Search for the cell housing the specified text and yield its [X, Y] center coordinate. 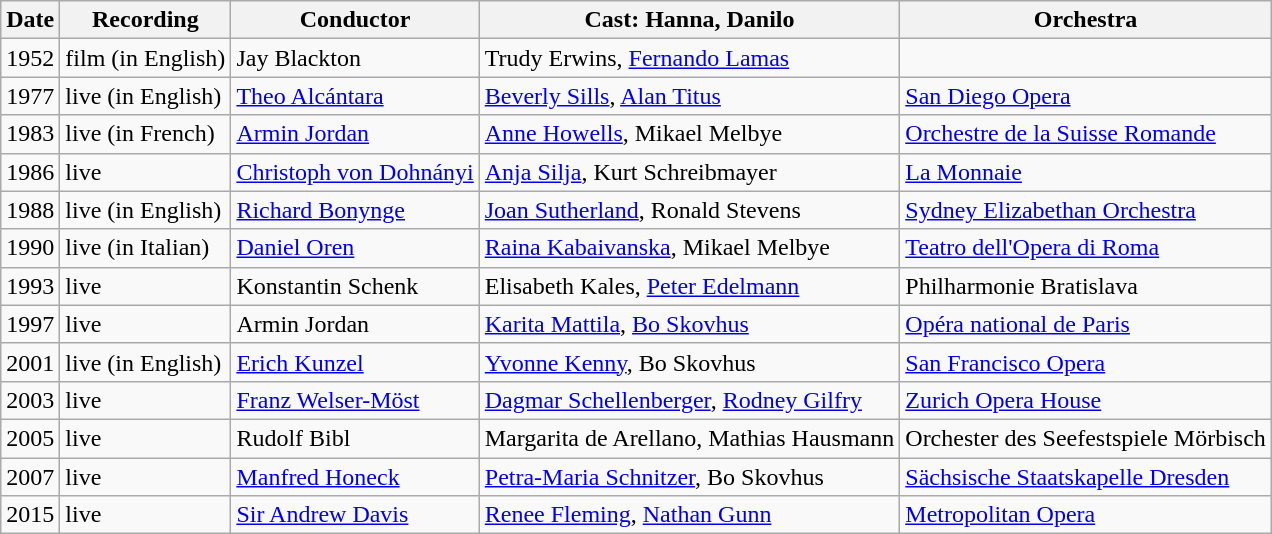
Raina Kabaivanska, Mikael Melbye [690, 248]
Yvonne Kenny, Bo Skovhus [690, 362]
1983 [30, 134]
La Monnaie [1086, 172]
1952 [30, 58]
Beverly Sills, Alan Titus [690, 96]
2001 [30, 362]
1990 [30, 248]
Christoph von Dohnányi [355, 172]
Anne Howells, Mikael Melbye [690, 134]
Trudy Erwins, Fernando Lamas [690, 58]
1997 [30, 324]
live (in Italian) [146, 248]
Philharmonie Bratislava [1086, 286]
live (in French) [146, 134]
Konstantin Schenk [355, 286]
Cast: Hanna, Danilo [690, 20]
2007 [30, 477]
1977 [30, 96]
Erich Kunzel [355, 362]
Orchester des Seefestspiele Mörbisch [1086, 438]
Orchestre de la Suisse Romande [1086, 134]
Franz Welser-Möst [355, 400]
2003 [30, 400]
Richard Bonynge [355, 210]
Sydney Elizabethan Orchestra [1086, 210]
Metropolitan Opera [1086, 515]
Jay Blackton [355, 58]
1993 [30, 286]
Teatro dell'Opera di Roma [1086, 248]
Conductor [355, 20]
Petra-Maria Schnitzer, Bo Skovhus [690, 477]
San Francisco Opera [1086, 362]
1988 [30, 210]
Anja Silja, Kurt Schreibmayer [690, 172]
film (in English) [146, 58]
Manfred Honeck [355, 477]
Theo Alcántara [355, 96]
Zurich Opera House [1086, 400]
San Diego Opera [1086, 96]
Sächsische Staatskapelle Dresden [1086, 477]
Sir Andrew Davis [355, 515]
Rudolf Bibl [355, 438]
2005 [30, 438]
Date [30, 20]
Daniel Oren [355, 248]
Joan Sutherland, Ronald Stevens [690, 210]
1986 [30, 172]
Renee Fleming, Nathan Gunn [690, 515]
Karita Mattila, Bo Skovhus [690, 324]
Opéra national de Paris [1086, 324]
Dagmar Schellenberger, Rodney Gilfry [690, 400]
Elisabeth Kales, Peter Edelmann [690, 286]
Margarita de Arellano, Mathias Hausmann [690, 438]
Orchestra [1086, 20]
Recording [146, 20]
2015 [30, 515]
